Output the [x, y] coordinate of the center of the cell containing the given text.  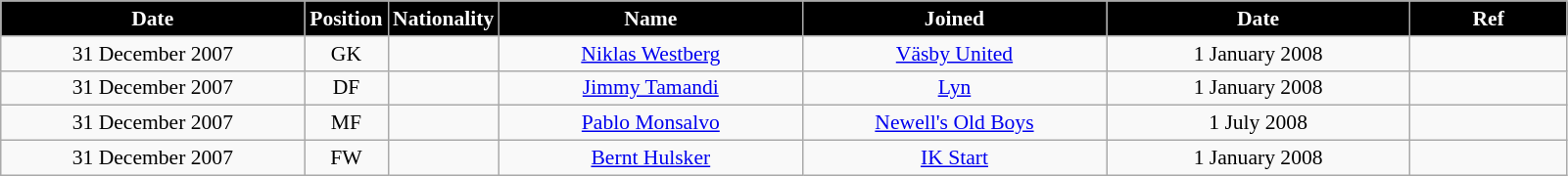
Jimmy Tamandi [650, 88]
Lyn [954, 88]
FW [347, 158]
Position [347, 19]
1 July 2008 [1259, 123]
Niklas Westberg [650, 54]
Name [650, 19]
Bernt Hulsker [650, 158]
DF [347, 88]
Nationality [443, 19]
Joined [954, 19]
Newell's Old Boys [954, 123]
Pablo Monsalvo [650, 123]
Väsby United [954, 54]
IK Start [954, 158]
GK [347, 54]
MF [347, 123]
Ref [1489, 19]
